Detect which cell encompasses the target text, then output its [X, Y] center coordinate. 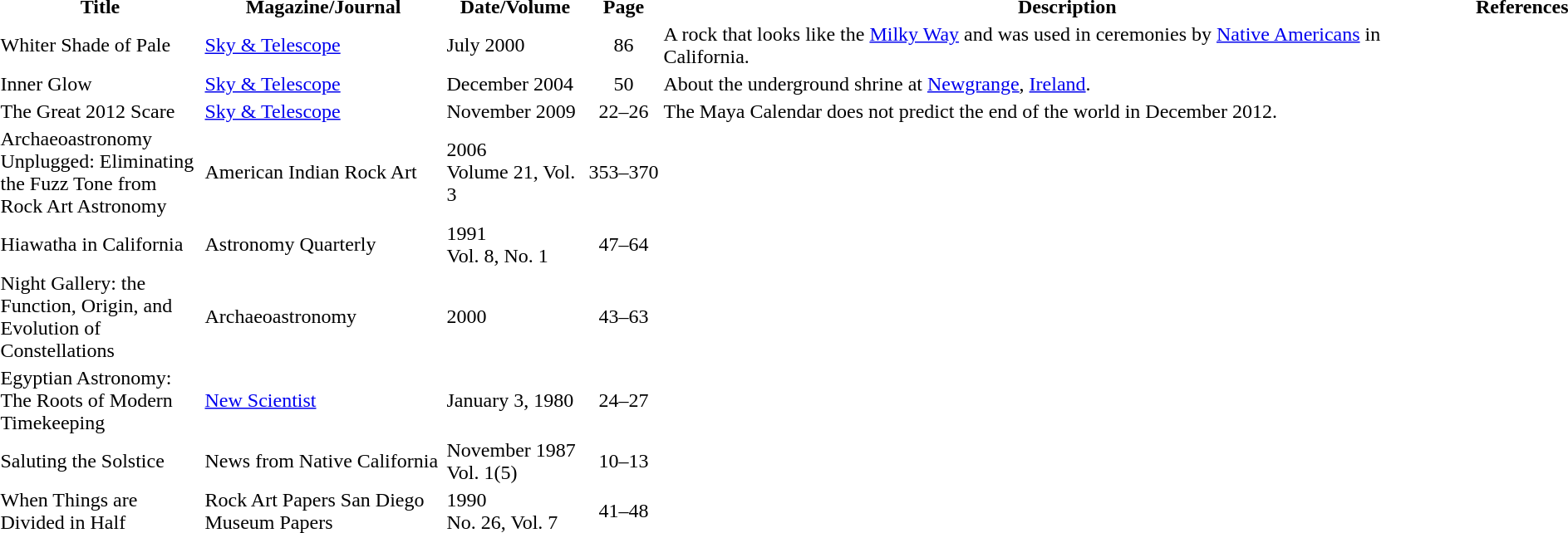
1991Vol. 8, No. 1 [515, 244]
January 3, 1980 [515, 400]
December 2004 [515, 84]
American Indian Rock Art [323, 173]
47–64 [623, 244]
86 [623, 45]
2000 [515, 317]
24–27 [623, 400]
News from Native California [323, 462]
Archaeoastronomy [323, 317]
July 2000 [515, 45]
November 1987Vol. 1(5) [515, 462]
22–26 [623, 111]
43–63 [623, 317]
Astronomy Quarterly [323, 244]
353–370 [623, 173]
About the underground shrine at Newgrange, Ireland. [1067, 84]
New Scientist [323, 400]
10–13 [623, 462]
2006Volume 21, Vol. 3 [515, 173]
A rock that looks like the Milky Way and was used in ceremonies by Native Americans in California. [1067, 45]
The Maya Calendar does not predict the end of the world in December 2012. [1067, 111]
November 2009 [515, 111]
50 [623, 84]
